Extract the [x, y] coordinate from the center of the cell holding the provided text.  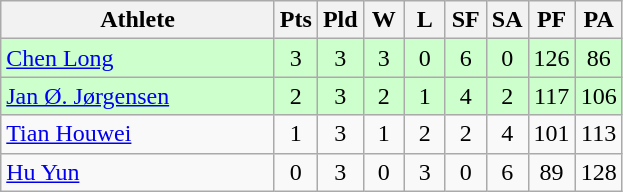
Pts [296, 20]
PF [552, 20]
128 [598, 172]
89 [552, 172]
86 [598, 58]
Jan Ø. Jørgensen [138, 96]
126 [552, 58]
Chen Long [138, 58]
PA [598, 20]
113 [598, 134]
W [384, 20]
SA [507, 20]
106 [598, 96]
Tian Houwei [138, 134]
Hu Yun [138, 172]
L [424, 20]
Pld [340, 20]
117 [552, 96]
SF [466, 20]
101 [552, 134]
Athlete [138, 20]
